Identify which cell holds the provided text, then report its [X, Y] central coordinate. 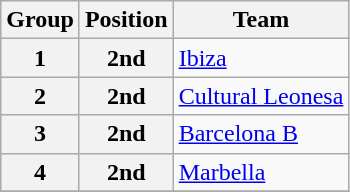
3 [40, 134]
Position [126, 20]
Cultural Leonesa [261, 96]
Barcelona B [261, 134]
1 [40, 58]
Team [261, 20]
Group [40, 20]
Marbella [261, 172]
2 [40, 96]
4 [40, 172]
Ibiza [261, 58]
